Provide the (x, y) coordinate of the cell's center where the given text is located.  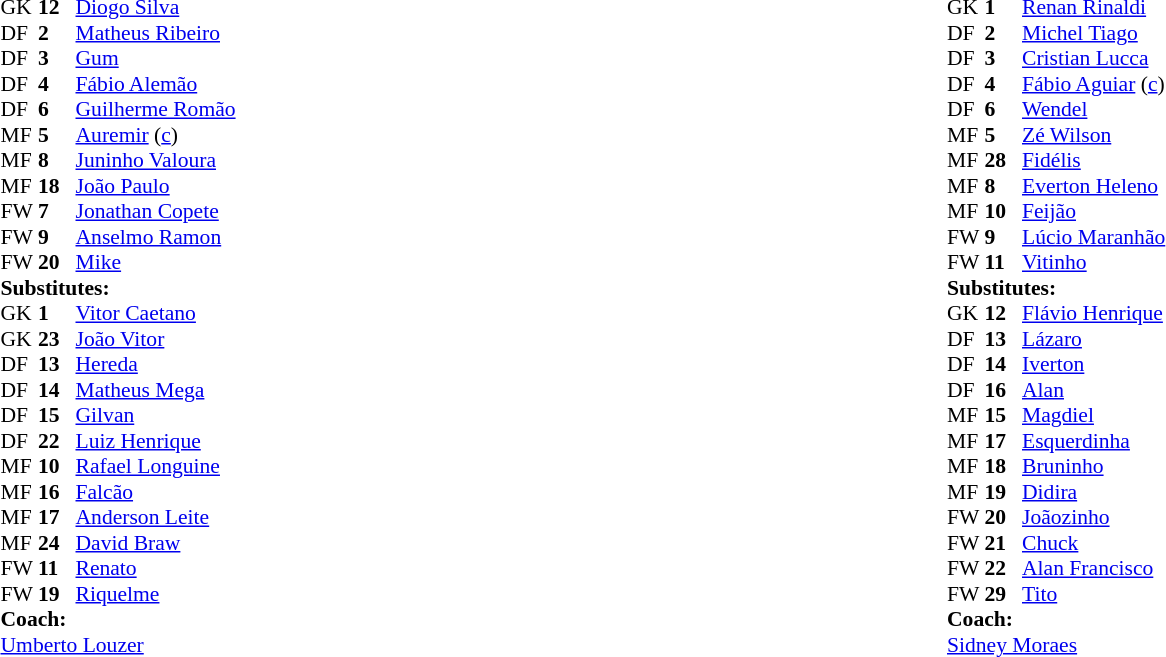
David Braw (156, 543)
23 (57, 339)
Vitor Caetano (156, 313)
Lázaro (1094, 339)
Mike (156, 263)
Riquelme (156, 594)
Juninho Valoura (156, 161)
Gum (156, 59)
Matheus Mega (156, 390)
Michel Tiago (1094, 33)
Fidélis (1094, 161)
Chuck (1094, 543)
Wendel (1094, 109)
Iverton (1094, 365)
Everton Heleno (1094, 186)
Renato (156, 569)
Alan Francisco (1094, 569)
Anselmo Ramon (156, 237)
Lúcio Maranhão (1094, 237)
21 (1003, 543)
Flávio Henrique (1094, 313)
Didira (1094, 492)
Feijão (1094, 211)
Tito (1094, 594)
29 (1003, 594)
Cristian Lucca (1094, 59)
Fábio Aguiar (c) (1094, 84)
Bruninho (1094, 467)
Jonathan Copete (156, 211)
Matheus Ribeiro (156, 33)
28 (1003, 161)
Luiz Henrique (156, 441)
Auremir (c) (156, 135)
Alan (1094, 390)
Rafael Longuine (156, 467)
Falcão (156, 492)
João Paulo (156, 186)
Esquerdinha (1094, 441)
7 (57, 211)
Magdiel (1094, 415)
12 (1003, 313)
Fábio Alemão (156, 84)
Guilherme Romão (156, 109)
Hereda (156, 365)
Zé Wilson (1094, 135)
24 (57, 543)
Gilvan (156, 415)
Anderson Leite (156, 517)
Joãozinho (1094, 517)
João Vitor (156, 339)
1 (57, 313)
Vitinho (1094, 263)
